From the cell containing the given text, extract its center point as (x, y) coordinate. 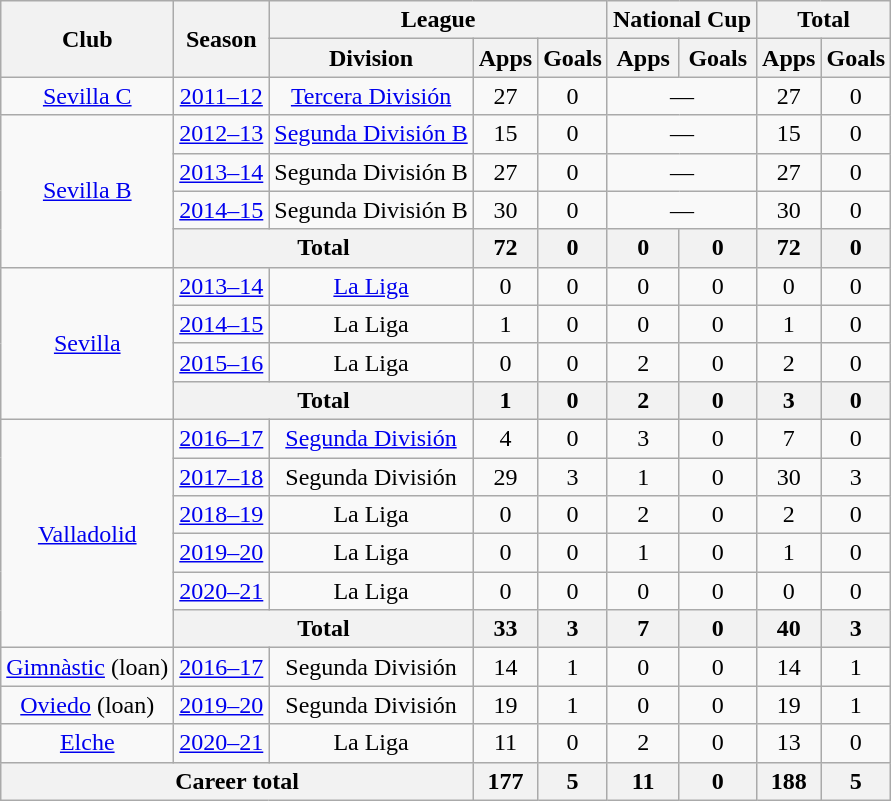
2015–16 (222, 362)
National Cup (682, 20)
29 (505, 477)
Tercera División (371, 96)
Sevilla B (88, 191)
40 (789, 629)
Sevilla C (88, 96)
Division (371, 58)
League (438, 20)
Sevilla (88, 343)
Club (88, 39)
4 (505, 438)
177 (505, 781)
2011–12 (222, 96)
2017–18 (222, 477)
188 (789, 781)
2012–13 (222, 134)
33 (505, 629)
Career total (237, 781)
Season (222, 39)
Oviedo (loan) (88, 705)
2018–19 (222, 515)
Elche (88, 743)
Valladolid (88, 533)
Gimnàstic (loan) (88, 667)
13 (789, 743)
